Return [x, y] of the center of cell containing provided text 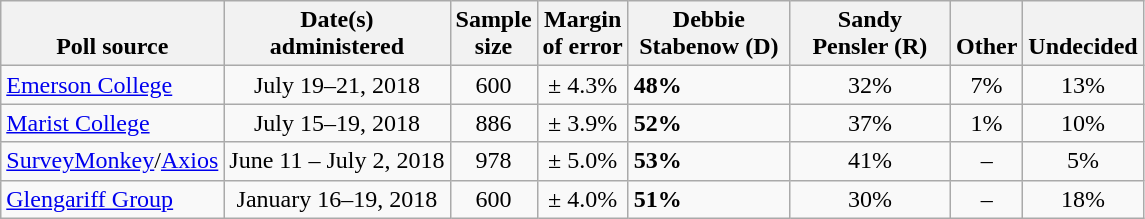
Other [986, 34]
52% [708, 123]
Marginof error [582, 34]
18% [1083, 199]
Samplesize [494, 34]
13% [1083, 85]
July 15–19, 2018 [337, 123]
48% [708, 85]
± 5.0% [582, 161]
± 4.3% [582, 85]
37% [870, 123]
886 [494, 123]
SurveyMonkey/Axios [112, 161]
± 4.0% [582, 199]
51% [708, 199]
Poll source [112, 34]
32% [870, 85]
± 3.9% [582, 123]
Emerson College [112, 85]
30% [870, 199]
5% [1083, 161]
Date(s)administered [337, 34]
January 16–19, 2018 [337, 199]
41% [870, 161]
53% [708, 161]
SandyPensler (R) [870, 34]
Glengariff Group [112, 199]
978 [494, 161]
Undecided [1083, 34]
7% [986, 85]
DebbieStabenow (D) [708, 34]
1% [986, 123]
10% [1083, 123]
July 19–21, 2018 [337, 85]
June 11 – July 2, 2018 [337, 161]
Marist College [112, 123]
